Capture the cell that displays the provided text and extract its (x, y) central coordinate. 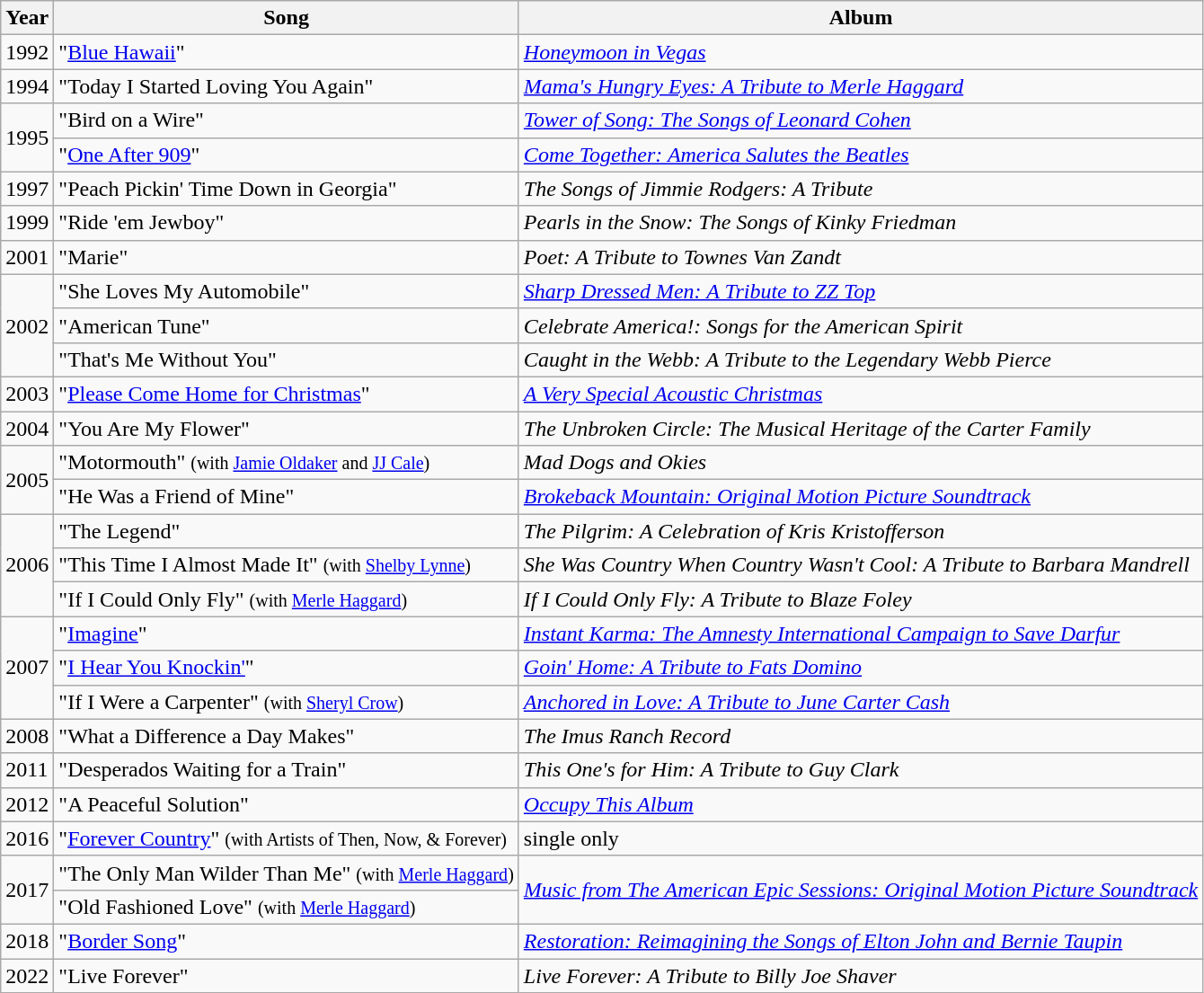
"Imagine" (287, 634)
"She Loves My Automobile" (287, 291)
Poet: A Tribute to Townes Van Zandt (861, 257)
Honeymoon in Vegas (861, 52)
Goin' Home: A Tribute to Fats Domino (861, 668)
2012 (27, 804)
Live Forever: A Tribute to Billy Joe Shaver (861, 975)
"Blue Hawaii" (287, 52)
2001 (27, 257)
1992 (27, 52)
single only (861, 838)
"What a Difference a Day Makes" (287, 736)
"Motormouth" (with Jamie Oldaker and JJ Cale) (287, 463)
2016 (27, 838)
"Marie" (287, 257)
"The Legend" (287, 531)
"American Tune" (287, 325)
"I Hear You Knockin'" (287, 668)
2002 (27, 325)
"One After 909" (287, 155)
Mama's Hungry Eyes: A Tribute to Merle Haggard (861, 86)
Year (27, 18)
"Old Fashioned Love" (with Merle Haggard) (287, 907)
A Very Special Acoustic Christmas (861, 394)
Instant Karma: The Amnesty International Campaign to Save Darfur (861, 634)
"That's Me Without You" (287, 359)
Anchored in Love: A Tribute to June Carter Cash (861, 702)
1994 (27, 86)
Tower of Song: The Songs of Leonard Cohen (861, 120)
The Imus Ranch Record (861, 736)
"Border Song" (287, 941)
Caught in the Webb: A Tribute to the Legendary Webb Pierce (861, 359)
Mad Dogs and Okies (861, 463)
The Songs of Jimmie Rodgers: A Tribute (861, 189)
2011 (27, 770)
Music from The American Epic Sessions: Original Motion Picture Soundtrack (861, 890)
Restoration: Reimagining the Songs of Elton John and Bernie Taupin (861, 941)
"A Peaceful Solution" (287, 804)
"He Was a Friend of Mine" (287, 497)
2022 (27, 975)
2006 (27, 565)
"This Time I Almost Made It" (with Shelby Lynne) (287, 565)
This One's for Him: A Tribute to Guy Clark (861, 770)
Occupy This Album (861, 804)
"If I Could Only Fly" (with Merle Haggard) (287, 599)
Pearls in the Snow: The Songs of Kinky Friedman (861, 223)
1999 (27, 223)
Album (861, 18)
Come Together: America Salutes the Beatles (861, 155)
2008 (27, 736)
"Desperados Waiting for a Train" (287, 770)
Brokeback Mountain: Original Motion Picture Soundtrack (861, 497)
"You Are My Flower" (287, 429)
"Ride 'em Jewboy" (287, 223)
2007 (27, 668)
1995 (27, 137)
Song (287, 18)
The Pilgrim: A Celebration of Kris Kristofferson (861, 531)
2018 (27, 941)
Celebrate America!: Songs for the American Spirit (861, 325)
"If I Were a Carpenter" (with Sheryl Crow) (287, 702)
She Was Country When Country Wasn't Cool: A Tribute to Barbara Mandrell (861, 565)
"Live Forever" (287, 975)
"The Only Man Wilder Than Me" (with Merle Haggard) (287, 873)
If I Could Only Fly: A Tribute to Blaze Foley (861, 599)
"Today I Started Loving You Again" (287, 86)
"Forever Country" (with Artists of Then, Now, & Forever) (287, 838)
2005 (27, 480)
1997 (27, 189)
"Please Come Home for Christmas" (287, 394)
The Unbroken Circle: The Musical Heritage of the Carter Family (861, 429)
2003 (27, 394)
2004 (27, 429)
Sharp Dressed Men: A Tribute to ZZ Top (861, 291)
"Bird on a Wire" (287, 120)
"Peach Pickin' Time Down in Georgia" (287, 189)
2017 (27, 890)
